Output the (X, Y) coordinate of the center of the cell containing the given text.  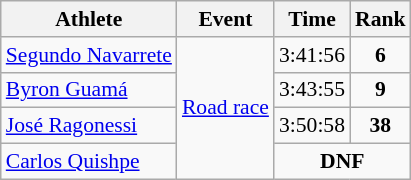
Event (226, 19)
Rank (380, 19)
Byron Guamá (89, 90)
Athlete (89, 19)
José Ragonessi (89, 126)
38 (380, 126)
Road race (226, 108)
6 (380, 55)
Time (312, 19)
Carlos Quishpe (89, 162)
9 (380, 90)
3:50:58 (312, 126)
Segundo Navarrete (89, 55)
3:41:56 (312, 55)
3:43:55 (312, 90)
DNF (342, 162)
